Find where the given text appears and provide that cell's center as (X, Y) coordinate. 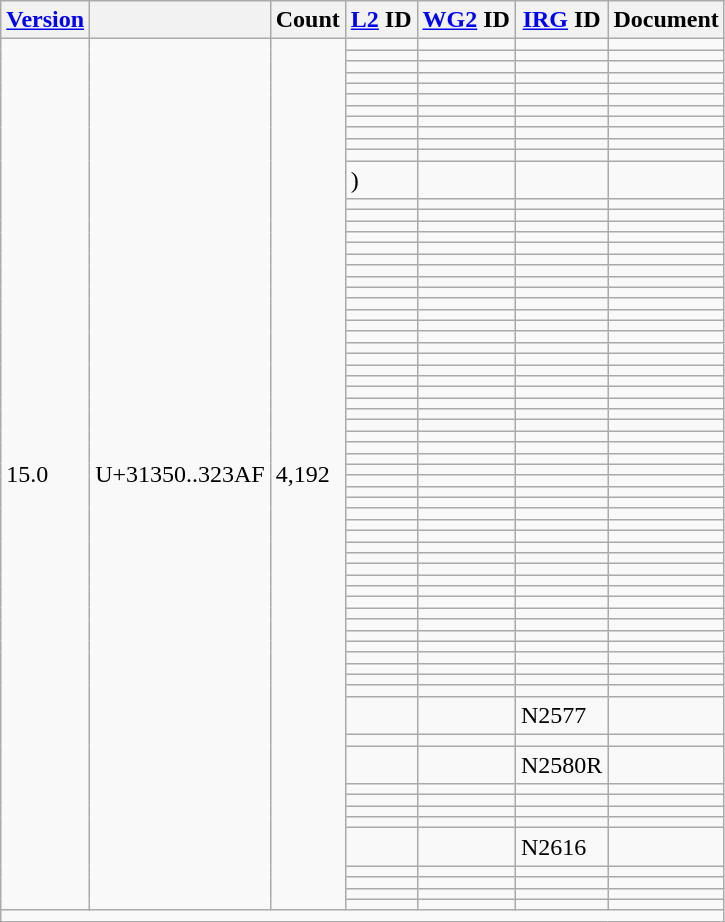
15.0 (46, 474)
Count (308, 20)
) (381, 179)
N2616 (561, 847)
U+31350..323AF (180, 474)
Document (666, 20)
WG2 ID (466, 20)
N2577 (561, 715)
4,192 (308, 474)
Version (46, 20)
N2580R (561, 765)
L2 ID (381, 20)
IRG ID (561, 20)
